Provide the [x, y] coordinate of the cell's center where the given text is located.  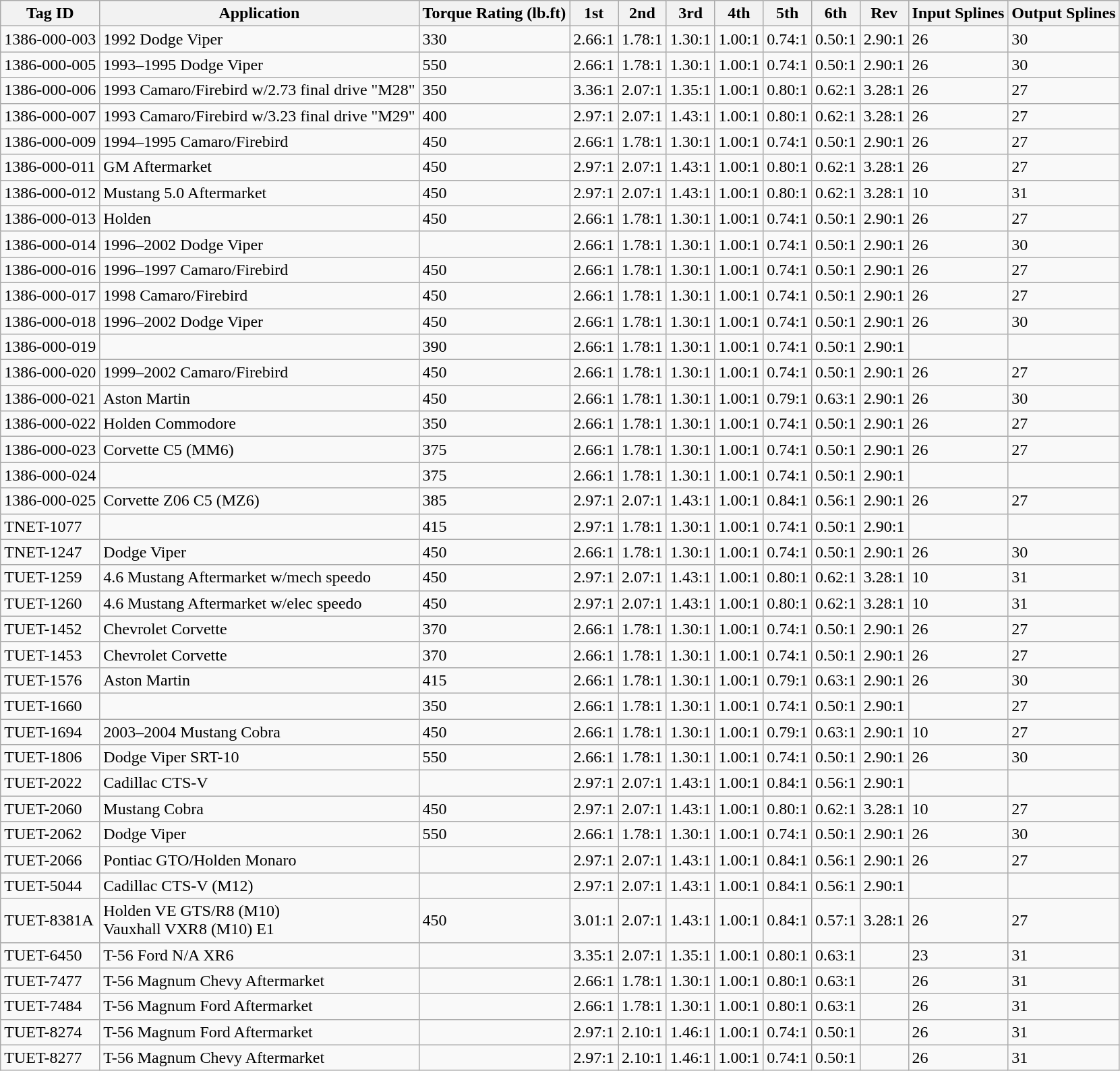
1994–1995 Camaro/Firebird [259, 142]
T-56 Ford N/A XR6 [259, 955]
1386-000-016 [50, 270]
1386-000-007 [50, 116]
Mustang Cobra [259, 809]
GM Aftermarket [259, 167]
1993 Camaro/Firebird w/2.73 final drive "M28" [259, 90]
1999–2002 Camaro/Firebird [259, 373]
Holden VE GTS/R8 (M10)Vauxhall VXR8 (M10) E1 [259, 921]
TNET-1077 [50, 526]
0.57:1 [836, 921]
TUET-7484 [50, 1006]
TUET-1452 [50, 629]
1386-000-005 [50, 65]
4th [739, 13]
1386-000-024 [50, 475]
1386-000-020 [50, 373]
TUET-2066 [50, 860]
1386-000-012 [50, 193]
3.35:1 [594, 955]
Cadillac CTS-V [259, 783]
1993 Camaro/Firebird w/3.23 final drive "M29" [259, 116]
TUET-2022 [50, 783]
Tag ID [50, 13]
Mustang 5.0 Aftermarket [259, 193]
385 [494, 501]
TUET-2060 [50, 809]
TUET-7477 [50, 981]
1998 Camaro/Firebird [259, 295]
Application [259, 13]
TUET-1260 [50, 603]
1386-000-006 [50, 90]
Holden Commodore [259, 424]
Holden [259, 218]
1386-000-018 [50, 322]
5th [788, 13]
1992 Dodge Viper [259, 39]
3.36:1 [594, 90]
TUET-8381A [50, 921]
1386-000-021 [50, 398]
1386-000-017 [50, 295]
4.6 Mustang Aftermarket w/mech speedo [259, 578]
390 [494, 347]
Output Splines [1064, 13]
4.6 Mustang Aftermarket w/elec speedo [259, 603]
TUET-5044 [50, 886]
1386-000-023 [50, 450]
Corvette Z06 C5 (MZ6) [259, 501]
TUET-8277 [50, 1058]
TUET-2062 [50, 834]
1386-000-003 [50, 39]
TUET-1259 [50, 578]
Torque Rating (lb.ft) [494, 13]
TUET-1694 [50, 731]
TUET-8274 [50, 1032]
2nd [643, 13]
TUET-6450 [50, 955]
Cadillac CTS-V (M12) [259, 886]
3.01:1 [594, 921]
TUET-1660 [50, 706]
1996–1997 Camaro/Firebird [259, 270]
1993–1995 Dodge Viper [259, 65]
1386-000-019 [50, 347]
1386-000-009 [50, 142]
3rd [690, 13]
6th [836, 13]
1st [594, 13]
23 [958, 955]
Rev [884, 13]
TUET-1806 [50, 758]
TNET-1247 [50, 552]
2003–2004 Mustang Cobra [259, 731]
1386-000-025 [50, 501]
TUET-1453 [50, 654]
400 [494, 116]
1386-000-014 [50, 244]
1386-000-022 [50, 424]
Dodge Viper SRT-10 [259, 758]
TUET-1576 [50, 680]
Corvette C5 (MM6) [259, 450]
330 [494, 39]
Pontiac GTO/Holden Monaro [259, 860]
1386-000-011 [50, 167]
1386-000-013 [50, 218]
Input Splines [958, 13]
